Pinpoint the cell where the given text exists, returning its (X, Y) midpoint coordinate. 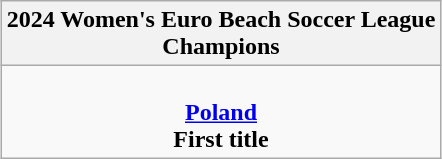
2024 Women's Euro Beach Soccer LeagueChampions (221, 34)
PolandFirst title (221, 112)
